Scan for the cell matching the given text and deliver its [x, y] coordinate at center. 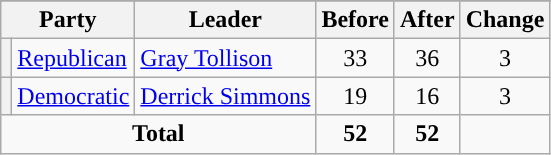
36 [427, 58]
Change [505, 20]
Leader [226, 20]
Gray Tollison [226, 58]
33 [356, 58]
After [427, 20]
19 [356, 96]
Party [68, 20]
Democratic [74, 96]
Republican [74, 58]
Derrick Simmons [226, 96]
16 [427, 96]
Before [356, 20]
Total [158, 134]
